Find where the given text appears and provide that cell's center as [X, Y] coordinate. 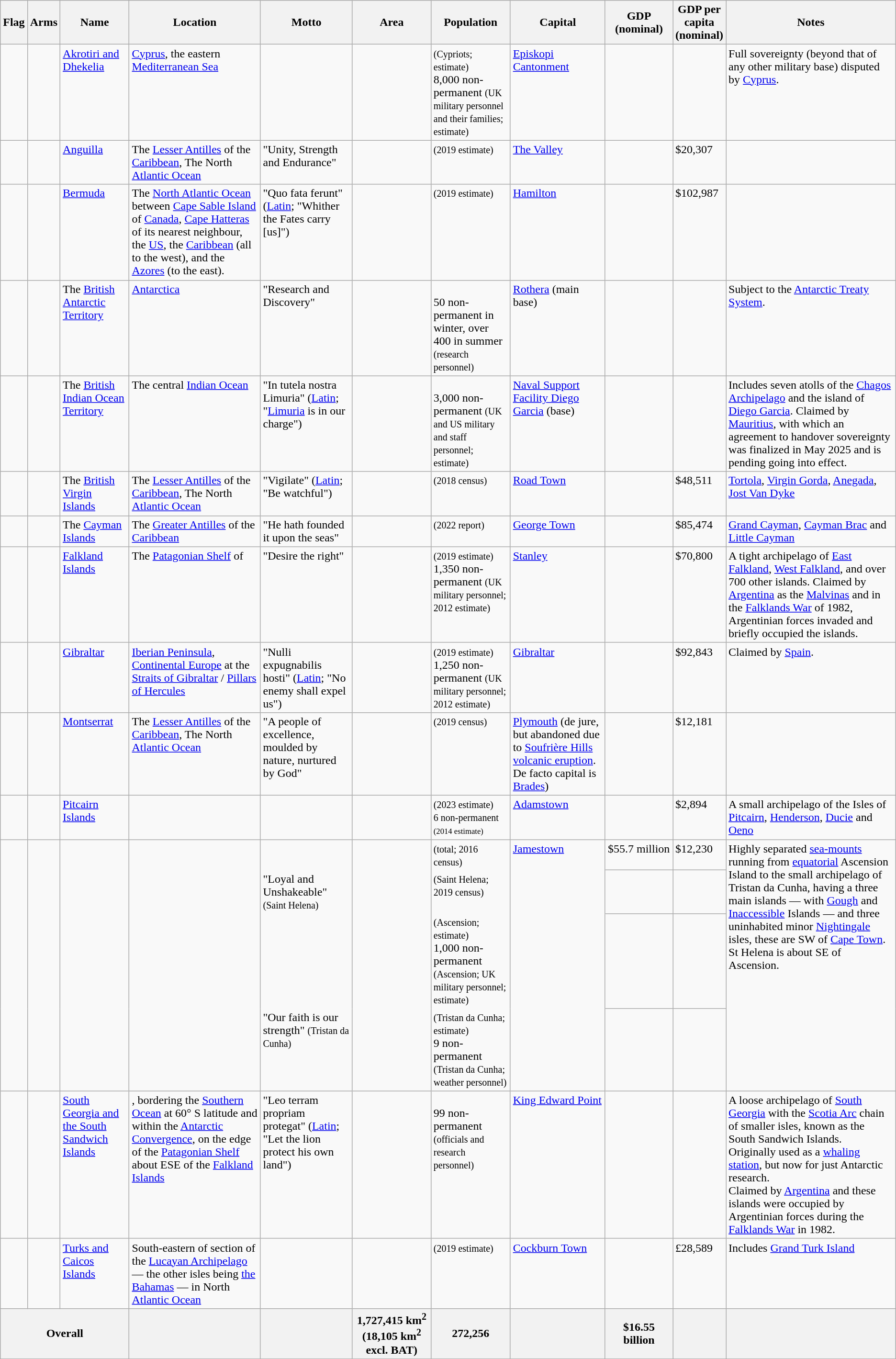
The central Indian Ocean [195, 424]
The Valley [558, 162]
Stanley [558, 595]
"Leo terram propriam protegat" (Latin; "Let the lion protect his own land") [306, 1165]
Antarctica [195, 328]
"In tutela nostra Limuria" (Latin; "Limuria is in our charge") [306, 424]
Turks and Caicos Islands [95, 1273]
Notes [811, 22]
3,000 non-permanent (UK and US military and staff personnel; estimate) [470, 424]
GDP percapita(nominal) [700, 22]
"Research and Discovery" [306, 328]
"Quo fata ferunt" (Latin; "Whither the Fates carry [us]") [306, 232]
Grand Cayman, Cayman Brac and Little Cayman [811, 531]
"Desire the right" [306, 595]
Hamilton [558, 232]
A small archipelago of the Isles of Pitcairn, Henderson, Ducie and Oeno [811, 817]
$102,987 [700, 232]
Iberian Peninsula, Continental Europe at the Straits of Gibraltar / Pillars of Hercules [195, 677]
$2,894 [700, 817]
272,256 [470, 1334]
Flag [14, 22]
(2022 report) [470, 531]
"Loyal and Unshakeable" (Saint Helena) [306, 892]
Anguilla [95, 162]
99 non-permanent (officials and research personnel) [470, 1165]
"Our faith is our strength" (Tristan da Cunha) [306, 1050]
(2019 estimate)1,250 non-permanent (UK military personnel; 2012 estimate) [470, 677]
(2019 census) [470, 753]
Road Town [558, 494]
"Unity, Strength and Endurance" [306, 162]
Includes Grand Turk Island [811, 1273]
Bermuda [95, 232]
South-eastern of section of the Lucayan Archipelago — the other isles being the Bahamas — in North Atlantic Ocean [195, 1273]
Cockburn Town [558, 1273]
$20,307 [700, 162]
$70,800 [700, 595]
South Georgia and the South Sandwich Islands [95, 1165]
Rothera (main base) [558, 328]
Jamestown [558, 855]
"Nulli expugnabilis hosti" (Latin; "No enemy shall expel us") [306, 677]
Montserrat [95, 753]
"Vigilate" (Latin; "Be watchful") [306, 494]
The British Antarctic Territory [95, 328]
$92,843 [700, 677]
The British Indian Ocean Territory [95, 424]
Plymouth (de jure, but abandoned due to Soufrière Hills volcanic eruption. De facto capital is Brades) [558, 753]
Name [95, 22]
1,727,415 km2(18,105 km2 excl. BAT) [392, 1334]
(Saint Helena; 2019 census) [470, 892]
$55.7 million [638, 855]
"A people of excellence, moulded by nature, nurtured by God" [306, 753]
(Cypriots; estimate)8,000 non-permanent (UK military personnel and their families; estimate) [470, 92]
(2023 estimate)6 non-permanent (2014 estimate) [470, 817]
"He hath founded it upon the seas" [306, 531]
Capital [558, 22]
Falkland Islands [95, 595]
Episkopi Cantonment [558, 92]
Arms [44, 22]
King Edward Point [558, 1165]
Adamstown [558, 817]
(Ascension; estimate)1,000 non-permanent (Ascension; UK military personnel; estimate) [470, 961]
Cyprus, the eastern Mediterranean Sea [195, 92]
$16.55 billion [638, 1334]
Tortola, Virgin Gorda, Anegada, Jost Van Dyke [811, 494]
George Town [558, 531]
$85,474 [700, 531]
Full sovereignty (beyond that of any other military base) disputed by Cyprus. [811, 92]
Pitcairn Islands [95, 817]
(total; 2016 census) [470, 855]
The Patagonian Shelf of [195, 595]
Motto [306, 22]
Area [392, 22]
Overall [65, 1334]
GDP(nominal) [638, 22]
(2019 estimate)1,350 non-permanent (UK military personnel; 2012 estimate) [470, 595]
The Cayman Islands [95, 531]
(2018 census) [470, 494]
Location [195, 22]
Claimed by Spain. [811, 677]
$12,230 [700, 855]
The Greater Antilles of the Caribbean [195, 531]
(Tristan da Cunha; estimate)9 non-permanent (Tristan da Cunha; weather personnel) [470, 1050]
$12,181 [700, 753]
£28,589 [700, 1273]
Population [470, 22]
50 non-permanent in winter, over 400 in summer (research personnel) [470, 328]
Akrotiri and Dhekelia [95, 92]
Subject to the Antarctic Treaty System. [811, 328]
$48,511 [700, 494]
The British Virgin Islands [95, 494]
Naval Support Facility Diego Garcia (base) [558, 424]
